From the cell containing the given text, extract its center point as (X, Y) coordinate. 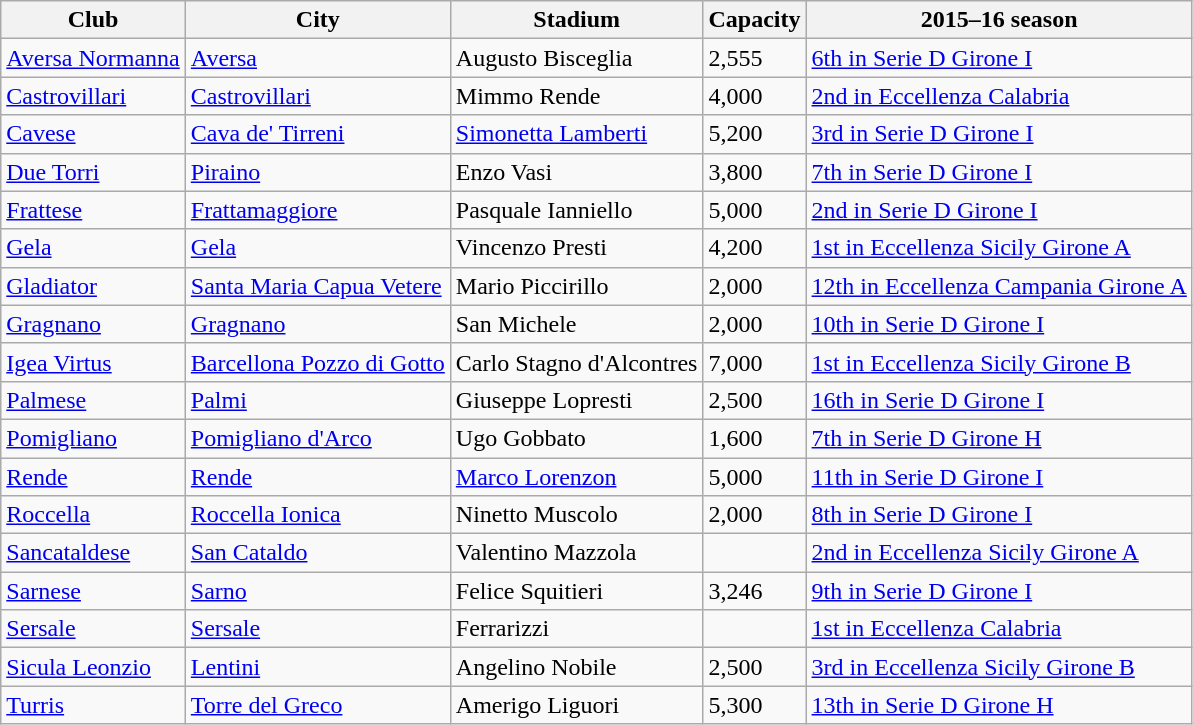
2nd in Serie D Girone I (999, 210)
Carlo Stagno d'Alcontres (576, 362)
2015–16 season (999, 20)
5,300 (754, 705)
Santa Maria Capua Vetere (318, 286)
Club (94, 20)
Piraino (318, 172)
Sarno (318, 591)
Mario Piccirillo (576, 286)
Vincenzo Presti (576, 248)
Giuseppe Lopresti (576, 400)
3,800 (754, 172)
10th in Serie D Girone I (999, 324)
1st in Eccellenza Sicily Girone B (999, 362)
Ninetto Muscolo (576, 515)
Frattamaggiore (318, 210)
Palmese (94, 400)
13th in Serie D Girone H (999, 705)
16th in Serie D Girone I (999, 400)
2nd in Eccellenza Calabria (999, 96)
Valentino Mazzola (576, 553)
Roccella Ionica (318, 515)
Turris (94, 705)
11th in Serie D Girone I (999, 477)
Stadium (576, 20)
12th in Eccellenza Campania Girone A (999, 286)
Lentini (318, 667)
Angelino Nobile (576, 667)
9th in Serie D Girone I (999, 591)
City (318, 20)
7th in Serie D Girone H (999, 438)
4,000 (754, 96)
Mimmo Rende (576, 96)
8th in Serie D Girone I (999, 515)
Torre del Greco (318, 705)
Ferrarizzi (576, 629)
Barcellona Pozzo di Gotto (318, 362)
Gladiator (94, 286)
Enzo Vasi (576, 172)
San Cataldo (318, 553)
Simonetta Lamberti (576, 134)
3rd in Eccellenza Sicily Girone B (999, 667)
Pomigliano d'Arco (318, 438)
3,246 (754, 591)
Capacity (754, 20)
2,555 (754, 58)
Cavese (94, 134)
Sancataldese (94, 553)
2nd in Eccellenza Sicily Girone A (999, 553)
6th in Serie D Girone I (999, 58)
Aversa (318, 58)
Pomigliano (94, 438)
Cava de' Tirreni (318, 134)
4,200 (754, 248)
Frattese (94, 210)
Sicula Leonzio (94, 667)
Pasquale Ianniello (576, 210)
3rd in Serie D Girone I (999, 134)
Ugo Gobbato (576, 438)
7,000 (754, 362)
Igea Virtus (94, 362)
7th in Serie D Girone I (999, 172)
Augusto Bisceglia (576, 58)
Roccella (94, 515)
1st in Eccellenza Sicily Girone A (999, 248)
Felice Squitieri (576, 591)
Due Torri (94, 172)
Aversa Normanna (94, 58)
Amerigo Liguori (576, 705)
Marco Lorenzon (576, 477)
1,600 (754, 438)
5,200 (754, 134)
Sarnese (94, 591)
San Michele (576, 324)
1st in Eccellenza Calabria (999, 629)
Palmi (318, 400)
